Output the (x, y) coordinate of the center of the cell containing the given text.  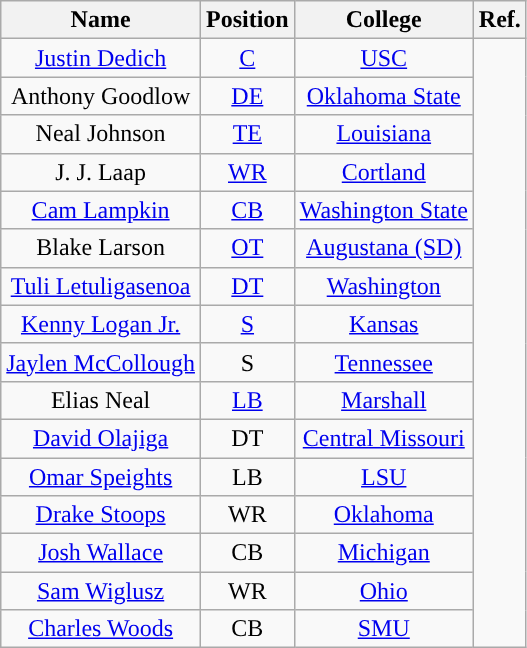
Elias Neal (101, 400)
Anthony Goodlow (101, 96)
Kansas (384, 324)
Tuli Letuligasenoa (101, 286)
Oklahoma (384, 515)
Washington (384, 286)
Josh Wallace (101, 553)
Washington State (384, 210)
Drake Stoops (101, 515)
College (384, 20)
OT (247, 248)
Blake Larson (101, 248)
Sam Wiglusz (101, 591)
Ref. (500, 20)
USC (384, 58)
Charles Woods (101, 629)
Augustana (SD) (384, 248)
J. J. Laap (101, 172)
Justin Dedich (101, 58)
Tennessee (384, 362)
Position (247, 20)
Omar Speights (101, 477)
Kenny Logan Jr. (101, 324)
Oklahoma State (384, 96)
Marshall (384, 400)
TE (247, 134)
Ohio (384, 591)
Neal Johnson (101, 134)
DE (247, 96)
Cortland (384, 172)
Jaylen McCollough (101, 362)
Name (101, 20)
Cam Lampkin (101, 210)
Louisiana (384, 134)
LSU (384, 477)
David Olajiga (101, 438)
Central Missouri (384, 438)
SMU (384, 629)
Michigan (384, 553)
C (247, 58)
